Determine the [X, Y] coordinate at the center of the cell enclosing the given text.  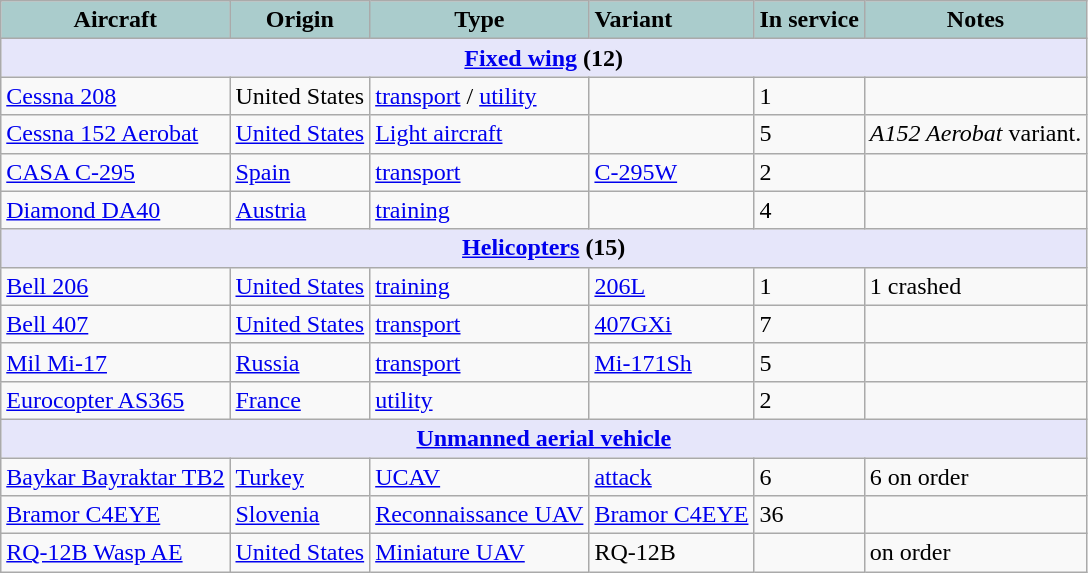
attack [672, 477]
7 [809, 324]
Variant [672, 20]
Eurocopter AS365 [116, 400]
Type [480, 20]
A152 Aerobat variant. [975, 134]
UCAV [480, 477]
Cessna 152 Aerobat [116, 134]
Slovenia [300, 515]
Light aircraft [480, 134]
Cessna 208 [116, 96]
transport / utility [480, 96]
RQ-12B [672, 553]
Spain [300, 172]
4 [809, 210]
C-295W [672, 172]
Bell 206 [116, 286]
206L [672, 286]
Fixed wing (12) [544, 58]
on order [975, 553]
1 crashed [975, 286]
Reconnaissance UAV [480, 515]
Aircraft [116, 20]
Mi-171Sh [672, 362]
6 [809, 477]
Helicopters (15) [544, 248]
utility [480, 400]
Diamond DA40 [116, 210]
36 [809, 515]
Mil Mi-17 [116, 362]
Baykar Bayraktar TB2 [116, 477]
Origin [300, 20]
6 on order [975, 477]
Notes [975, 20]
407GXi [672, 324]
Russia [300, 362]
Austria [300, 210]
Bell 407 [116, 324]
CASA C-295 [116, 172]
In service [809, 20]
Miniature UAV [480, 553]
Unmanned aerial vehicle [544, 438]
Turkey [300, 477]
RQ-12B Wasp AE [116, 553]
France [300, 400]
